For the text-containing cell, return its midpoint in (x, y) coordinate format. 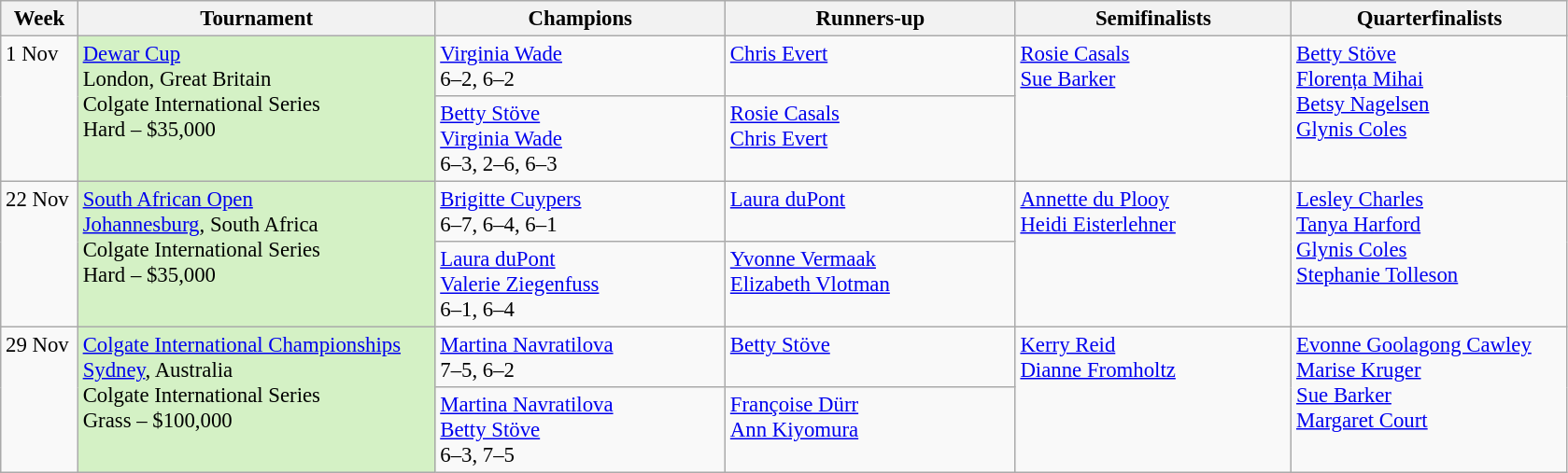
Colgate International ChampionshipsSydney, Australia Colgate International SeriesGrass – $100,000 (256, 400)
Betty Stöve Florența Mihai Betsy Nagelsen Glynis Coles (1430, 109)
Champions (581, 19)
Martina Navratilova7–5, 6–2 (581, 358)
Betty Stöve Virginia Wade6–3, 2–6, 6–3 (581, 139)
Week (39, 19)
Brigitte Cuypers6–7, 6–4, 6–1 (581, 213)
Annette du Plooy Heidi Eisterlehner (1153, 255)
Kerry Reid Dianne Fromholtz (1153, 400)
Rosie Casals Chris Evert (870, 139)
Dewar CupLondon, Great BritainColgate International SeriesHard – $35,000 (256, 109)
Evonne Goolagong Cawley Marise Kruger Sue Barker Margaret Court (1430, 400)
Chris Evert (870, 67)
Betty Stöve (870, 358)
Virginia Wade6–2, 6–2 (581, 67)
29 Nov (39, 400)
22 Nov (39, 255)
Tournament (256, 19)
Laura duPont (870, 213)
1 Nov (39, 109)
Rosie Casals Sue Barker (1153, 109)
Yvonne Vermaak Elizabeth Vlotman (870, 285)
South African OpenJohannesburg, South AfricaColgate International SeriesHard – $35,000 (256, 255)
Laura duPont Valerie Ziegenfuss6–1, 6–4 (581, 285)
Runners-up (870, 19)
Lesley Charles Tanya Harford Glynis Coles Stephanie Tolleson (1430, 255)
Quarterfinalists (1430, 19)
Semifinalists (1153, 19)
